Scan for the cell matching the given text and deliver its (X, Y) coordinate at center. 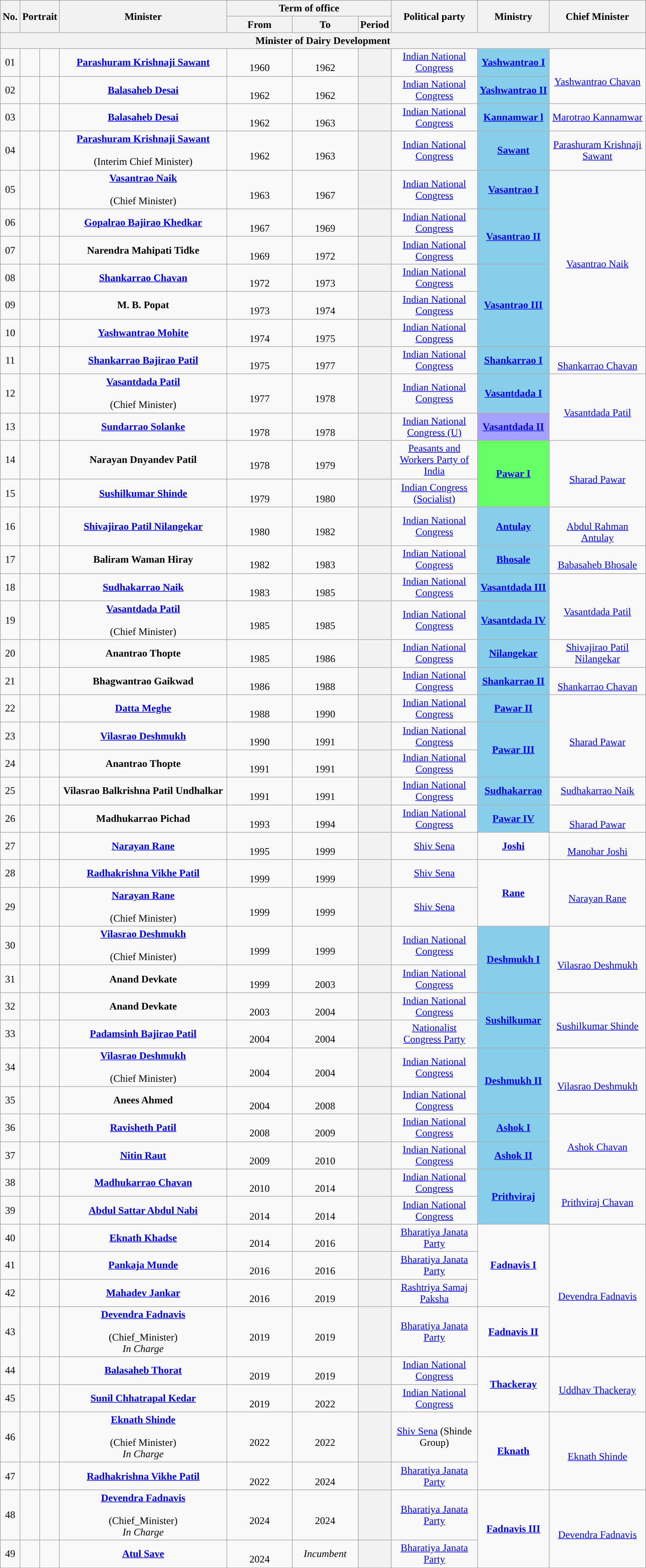
To (325, 25)
Kannamwar l (513, 118)
Fadnavis I (513, 1265)
20 (10, 654)
39 (10, 1210)
Vasantrao III (513, 305)
Nitin Raut (143, 1155)
25 (10, 791)
09 (10, 305)
Antulay (513, 526)
01 (10, 63)
Fadnavis III (513, 1529)
From (260, 25)
1993 (260, 818)
23 (10, 736)
Eknath Shinde (Chief Minister)In Charge (143, 1437)
02 (10, 90)
Indian National Congress (U) (434, 427)
Vasantdada IV (513, 620)
Pankaja Munde (143, 1265)
Anees Ahmed (143, 1100)
38 (10, 1183)
Term of office (309, 8)
Rane (513, 893)
Abdul Sattar Abdul Nabi (143, 1210)
33 (10, 1034)
26 (10, 818)
08 (10, 277)
Eknath Shinde (597, 1451)
Gopalrao Bajirao Khedkar (143, 222)
Ashok Chavan (597, 1141)
Vasantrao I (513, 189)
Pawar III (513, 750)
Shankarrao Bajirao Patil (143, 360)
37 (10, 1155)
11 (10, 360)
Minister of Dairy Development (323, 41)
Eknath (513, 1451)
30 (10, 946)
Political party (434, 16)
47 (10, 1476)
40 (10, 1238)
M. B. Popat (143, 305)
Sunil Chhatrapal Kedar (143, 1398)
43 (10, 1332)
Ashok II (513, 1155)
Indian Congress (Socialist) (434, 493)
1960 (260, 63)
15 (10, 493)
Vasantdada III (513, 587)
Parashuram Krishnaji Sawant (Interim Chief Minister) (143, 151)
Bhagwantrao Gaikwad (143, 681)
Eknath Khadse (143, 1238)
Narayan Dnyandev Patil (143, 460)
Shankarrao II (513, 681)
Yashwantrao Chavan (597, 76)
07 (10, 250)
Vilasrao Balkrishna Patil Undhalkar (143, 791)
Vasantdada I (513, 394)
Chief Minister (597, 16)
1994 (325, 818)
Nationalist Congress Party (434, 1034)
Yashwantrao II (513, 90)
Pawar I (513, 473)
17 (10, 560)
Prithviraj (513, 1196)
10 (10, 332)
Shiv Sena (Shinde Group) (434, 1437)
42 (10, 1293)
Baliram Waman Hiray (143, 560)
Narayan Rane (Chief Minister) (143, 907)
Padamsinh Bajirao Patil (143, 1034)
Thackeray (513, 1385)
Sushilkumar (513, 1020)
Bhosale (513, 560)
46 (10, 1437)
Yashwantrao I (513, 63)
45 (10, 1398)
Vasantrao Naik (Chief Minister) (143, 189)
Pawar IV (513, 818)
Vasantdada II (513, 427)
Portrait (40, 16)
22 (10, 709)
44 (10, 1371)
Sudhakarrao (513, 791)
Ashok I (513, 1128)
Shankarrao I (513, 360)
Nilangekar (513, 654)
Babasaheb Bhosale (597, 560)
29 (10, 907)
Sundarrao Solanke (143, 427)
Uddhav Thackeray (597, 1385)
Atul Save (143, 1554)
03 (10, 118)
24 (10, 763)
Abdul Rahman Antulay (597, 526)
Mahadev Jankar (143, 1293)
04 (10, 151)
41 (10, 1265)
36 (10, 1128)
Madhukarrao Chavan (143, 1183)
Ravisheth Patil (143, 1128)
12 (10, 394)
35 (10, 1100)
Minister (143, 16)
21 (10, 681)
Datta Meghe (143, 709)
Rashtriya Samaj Paksha (434, 1293)
06 (10, 222)
Incumbent (325, 1554)
13 (10, 427)
Manohar Joshi (597, 846)
Ministry (513, 16)
1995 (260, 846)
Marotrao Kannamwar (597, 118)
Madhukarrao Pichad (143, 818)
Vasantrao II (513, 236)
19 (10, 620)
34 (10, 1067)
Period (375, 25)
Joshi (513, 846)
Prithviraj Chavan (597, 1196)
49 (10, 1554)
14 (10, 460)
Yashwantrao Mohite (143, 332)
Peasants and Workers Party of India (434, 460)
Balasaheb Thorat (143, 1371)
No. (10, 16)
Pawar II (513, 709)
48 (10, 1515)
05 (10, 189)
27 (10, 846)
16 (10, 526)
Fadnavis II (513, 1332)
Sawant (513, 151)
32 (10, 1006)
Vasantrao Naik (597, 258)
31 (10, 979)
18 (10, 587)
Narendra Mahipati Tidke (143, 250)
Deshmukh II (513, 1081)
Deshmukh I (513, 960)
28 (10, 873)
